Identify which cell holds the provided text, then report its (X, Y) central coordinate. 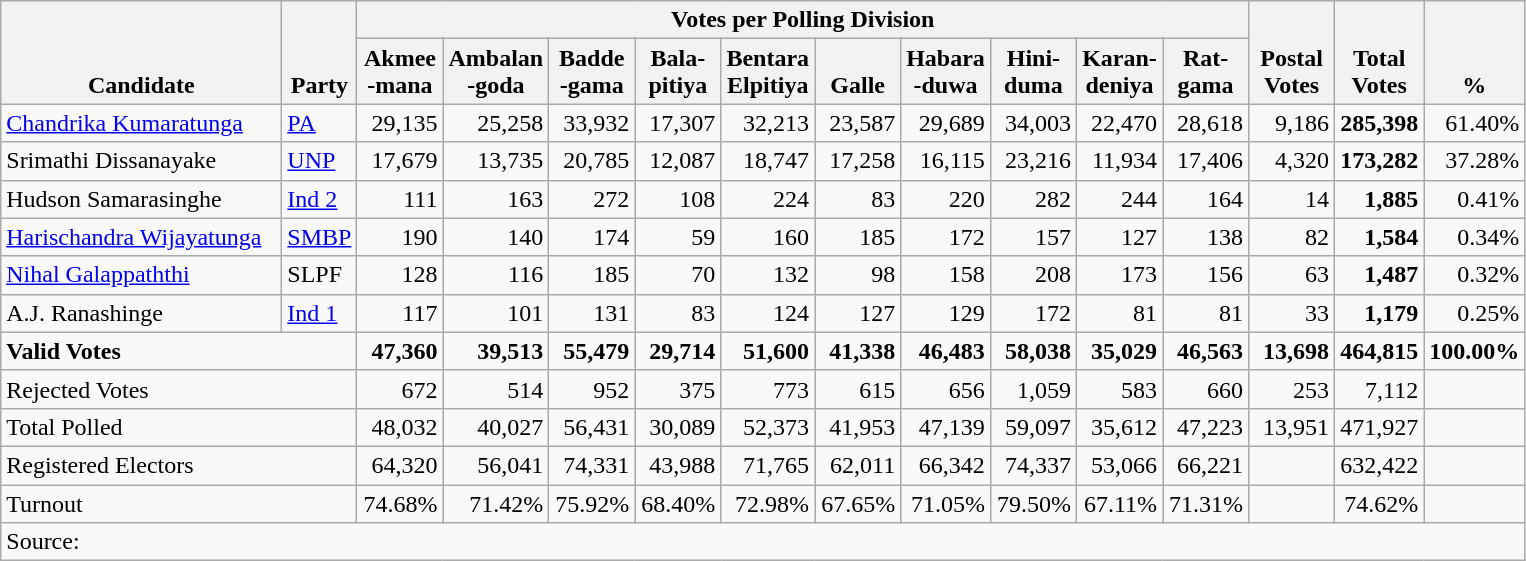
29,714 (678, 351)
35,612 (1119, 427)
632,422 (1380, 465)
55,479 (592, 351)
71.31% (1206, 503)
66,342 (946, 465)
17,307 (678, 123)
12,087 (678, 161)
132 (768, 275)
47,139 (946, 427)
% (1474, 52)
117 (400, 313)
Party (320, 52)
30,089 (678, 427)
23,587 (858, 123)
39,513 (496, 351)
82 (1292, 237)
33,932 (592, 123)
75.92% (592, 503)
0.32% (1474, 275)
Rat-gama (1206, 72)
375 (678, 389)
63 (1292, 275)
1,179 (1380, 313)
Habara-duwa (946, 72)
116 (496, 275)
111 (400, 199)
253 (1292, 389)
952 (592, 389)
13,698 (1292, 351)
282 (1033, 199)
41,338 (858, 351)
59,097 (1033, 427)
71.42% (496, 503)
Srimathi Dissanayake (142, 161)
Ambalan-goda (496, 72)
0.41% (1474, 199)
56,431 (592, 427)
Total Polled (179, 427)
Votes per Polling Division (803, 20)
173 (1119, 275)
Badde-gama (592, 72)
34,003 (1033, 123)
17,258 (858, 161)
32,213 (768, 123)
Ind 1 (320, 313)
66,221 (1206, 465)
157 (1033, 237)
A.J. Ranashinge (142, 313)
285,398 (1380, 123)
128 (400, 275)
48,032 (400, 427)
BentaraElpitiya (768, 72)
1,487 (1380, 275)
7,112 (1380, 389)
140 (496, 237)
101 (496, 313)
18,747 (768, 161)
71,765 (768, 465)
Akmee-mana (400, 72)
656 (946, 389)
Harischandra Wijayatunga (142, 237)
Valid Votes (179, 351)
Candidate (142, 52)
160 (768, 237)
16,115 (946, 161)
129 (946, 313)
14 (1292, 199)
773 (768, 389)
471,927 (1380, 427)
Nihal Galappaththi (142, 275)
1,584 (1380, 237)
163 (496, 199)
47,223 (1206, 427)
35,029 (1119, 351)
Source: (763, 542)
244 (1119, 199)
22,470 (1119, 123)
11,934 (1119, 161)
Bala-pitiya (678, 72)
62,011 (858, 465)
41,953 (858, 427)
13,735 (496, 161)
29,135 (400, 123)
660 (1206, 389)
0.25% (1474, 313)
174 (592, 237)
74.62% (1380, 503)
46,563 (1206, 351)
25,258 (496, 123)
224 (768, 199)
79.50% (1033, 503)
40,027 (496, 427)
SMBP (320, 237)
156 (1206, 275)
Hini-duma (1033, 72)
615 (858, 389)
20,785 (592, 161)
Hudson Samarasinghe (142, 199)
56,041 (496, 465)
583 (1119, 389)
61.40% (1474, 123)
138 (1206, 237)
70 (678, 275)
173,282 (1380, 161)
52,373 (768, 427)
Registered Electors (179, 465)
51,600 (768, 351)
Ind 2 (320, 199)
Chandrika Kumaratunga (142, 123)
PostalVotes (1292, 52)
124 (768, 313)
190 (400, 237)
9,186 (1292, 123)
1,059 (1033, 389)
29,689 (946, 123)
164 (1206, 199)
59 (678, 237)
108 (678, 199)
23,216 (1033, 161)
43,988 (678, 465)
67.11% (1119, 503)
28,618 (1206, 123)
53,066 (1119, 465)
SLPF (320, 275)
74,331 (592, 465)
158 (946, 275)
71.05% (946, 503)
1,885 (1380, 199)
58,038 (1033, 351)
17,406 (1206, 161)
0.34% (1474, 237)
33 (1292, 313)
74.68% (400, 503)
100.00% (1474, 351)
208 (1033, 275)
672 (400, 389)
46,483 (946, 351)
98 (858, 275)
17,679 (400, 161)
13,951 (1292, 427)
UNP (320, 161)
Karan-deniya (1119, 72)
272 (592, 199)
131 (592, 313)
Galle (858, 72)
74,337 (1033, 465)
Rejected Votes (179, 389)
68.40% (678, 503)
514 (496, 389)
47,360 (400, 351)
Turnout (179, 503)
4,320 (1292, 161)
Total Votes (1380, 52)
464,815 (1380, 351)
67.65% (858, 503)
64,320 (400, 465)
220 (946, 199)
37.28% (1474, 161)
PA (320, 123)
72.98% (768, 503)
